Search for the cell housing the specified text and yield its [x, y] center coordinate. 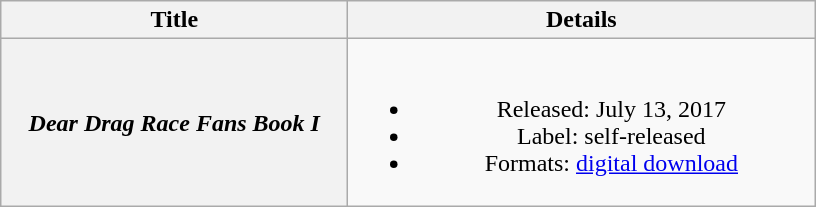
Title [174, 20]
Dear Drag Race Fans Book I [174, 122]
Released: July 13, 2017Label: self-releasedFormats: digital download [582, 122]
Details [582, 20]
